Identify which cell holds the provided text, then report its (x, y) central coordinate. 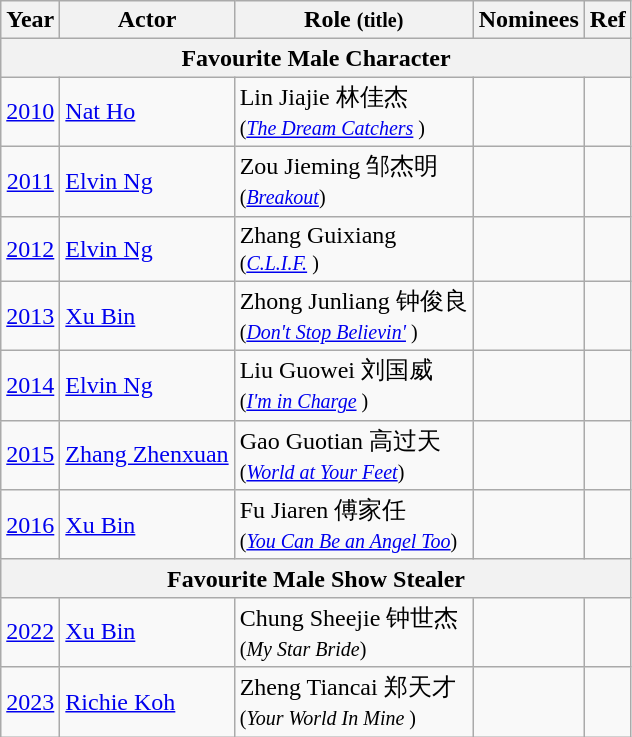
Liu Guowei 刘国威(I'm in Charge ) (354, 386)
2016 (30, 525)
Ref (608, 20)
Zou Jieming 邹杰明(Breakout) (354, 181)
Nat Ho (147, 112)
Zhong Junliang 钟俊良(Don't Stop Believin' ) (354, 316)
Gao Guotian 高过天(World at Your Feet) (354, 455)
Zhang Guixiang (C.L.I.F. ) (354, 248)
Fu Jiaren 傅家任(You Can Be an Angel Too) (354, 525)
2015 (30, 455)
2022 (30, 632)
Richie Koh (147, 702)
Favourite Male Character (316, 58)
Zheng Tiancai 郑天才 (Your World In Mine ) (354, 702)
2023 (30, 702)
Role (title) (354, 20)
Year (30, 20)
Lin Jiajie 林佳杰(The Dream Catchers ) (354, 112)
Zhang Zhenxuan (147, 455)
2014 (30, 386)
Actor (147, 20)
2012 (30, 248)
2010 (30, 112)
Nominees (528, 20)
Favourite Male Show Stealer (316, 578)
Chung Sheejie 钟世杰 (My Star Bride) (354, 632)
2011 (30, 181)
2013 (30, 316)
